Return (x, y) of the center of cell containing provided text 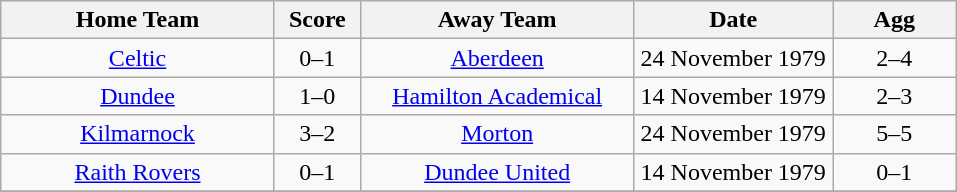
Dundee (138, 96)
Dundee United (497, 172)
Aberdeen (497, 58)
Kilmarnock (138, 134)
Agg (894, 20)
2–4 (894, 58)
5–5 (894, 134)
Away Team (497, 20)
3–2 (317, 134)
1–0 (317, 96)
2–3 (894, 96)
Home Team (138, 20)
Date (734, 20)
Celtic (138, 58)
Score (317, 20)
Morton (497, 134)
Raith Rovers (138, 172)
Hamilton Academical (497, 96)
